Capture the cell that displays the provided text and extract its (x, y) central coordinate. 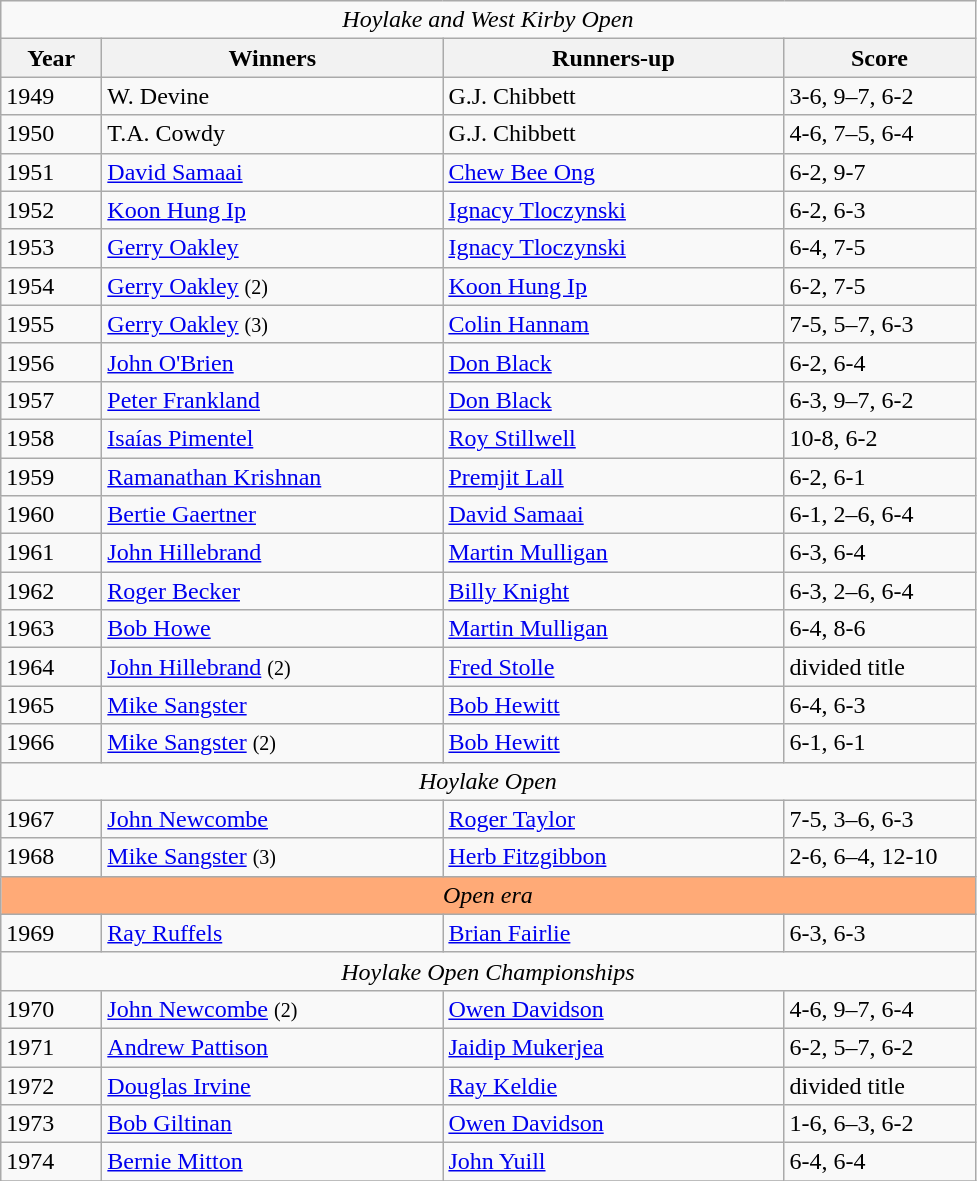
1962 (52, 591)
1959 (52, 477)
7-5, 5–7, 6-3 (880, 324)
Bob Howe (272, 629)
6-3, 9–7, 6-2 (880, 400)
1973 (52, 1124)
1966 (52, 743)
Roger Taylor (614, 819)
John Hillebrand (272, 553)
4-6, 7–5, 6-4 (880, 134)
1951 (52, 172)
W. Devine (272, 96)
1963 (52, 629)
Brian Fairlie (614, 933)
3-6, 9–7, 6-2 (880, 96)
6-4, 7-5 (880, 248)
Roger Becker (272, 591)
6-3, 2–6, 6-4 (880, 591)
6-2, 5–7, 6-2 (880, 1047)
1950 (52, 134)
Bernie Mitton (272, 1162)
1954 (52, 286)
1965 (52, 705)
Runners-up (614, 58)
6-3, 6-3 (880, 933)
Gerry Oakley (3) (272, 324)
John Yuill (614, 1162)
1953 (52, 248)
6-4, 6-4 (880, 1162)
10-8, 6-2 (880, 438)
6-4, 6-3 (880, 705)
Ray Ruffels (272, 933)
Bob Giltinan (272, 1124)
Billy Knight (614, 591)
Hoylake and West Kirby Open (488, 20)
Ray Keldie (614, 1085)
7-5, 3–6, 6-3 (880, 819)
1964 (52, 667)
6-2, 9-7 (880, 172)
Winners (272, 58)
Gerry Oakley (2) (272, 286)
2-6, 6–4, 12-10 (880, 857)
Gerry Oakley (272, 248)
1968 (52, 857)
John Newcombe (2) (272, 1009)
Chew Bee Ong (614, 172)
6-4, 8-6 (880, 629)
T.A. Cowdy (272, 134)
Hoylake Open Championships (488, 971)
6-2, 6-1 (880, 477)
1969 (52, 933)
6-1, 6-1 (880, 743)
1961 (52, 553)
Mike Sangster (2) (272, 743)
Roy Stillwell (614, 438)
1970 (52, 1009)
1971 (52, 1047)
1974 (52, 1162)
Bertie Gaertner (272, 515)
6-2, 6-4 (880, 362)
Ramanathan Krishnan (272, 477)
1949 (52, 96)
1952 (52, 210)
1958 (52, 438)
Hoylake Open (488, 781)
Andrew Pattison (272, 1047)
Fred Stolle (614, 667)
Premjit Lall (614, 477)
Isaías Pimentel (272, 438)
6-2, 7-5 (880, 286)
6-2, 6-3 (880, 210)
6-3, 6-4 (880, 553)
1955 (52, 324)
1972 (52, 1085)
6-1, 2–6, 6-4 (880, 515)
4-6, 9–7, 6-4 (880, 1009)
1967 (52, 819)
Open era (488, 895)
Peter Frankland (272, 400)
Mike Sangster (272, 705)
John Newcombe (272, 819)
Year (52, 58)
Douglas Irvine (272, 1085)
Mike Sangster (3) (272, 857)
1957 (52, 400)
John Hillebrand (2) (272, 667)
1960 (52, 515)
John O'Brien (272, 362)
Herb Fitzgibbon (614, 857)
Score (880, 58)
Colin Hannam (614, 324)
1-6, 6–3, 6-2 (880, 1124)
1956 (52, 362)
Jaidip Mukerjea (614, 1047)
